From the cell containing the given text, extract its center point as (X, Y) coordinate. 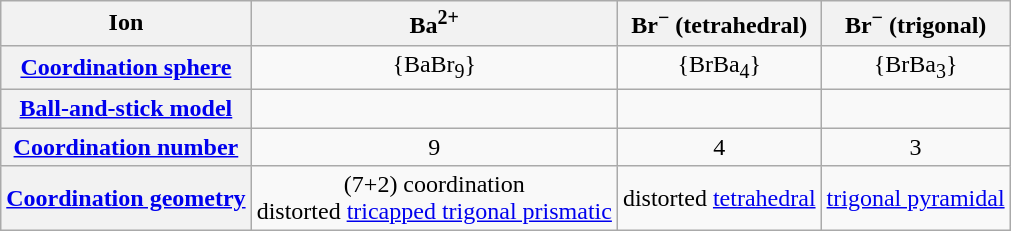
Ion (126, 24)
Ba2+ (434, 24)
trigonal pyramidal (916, 198)
Coordination sphere (126, 67)
4 (719, 147)
9 (434, 147)
(7+2) coordinationdistorted tricapped trigonal prismatic (434, 198)
3 (916, 147)
Coordination geometry (126, 198)
Ball-and-stick model (126, 109)
{BaBr9} (434, 67)
Coordination number (126, 147)
{BrBa3} (916, 67)
{BrBa4} (719, 67)
Br− (trigonal) (916, 24)
Br− (tetrahedral) (719, 24)
distorted tetrahedral (719, 198)
